Detect which cell encompasses the target text, then output its (X, Y) center coordinate. 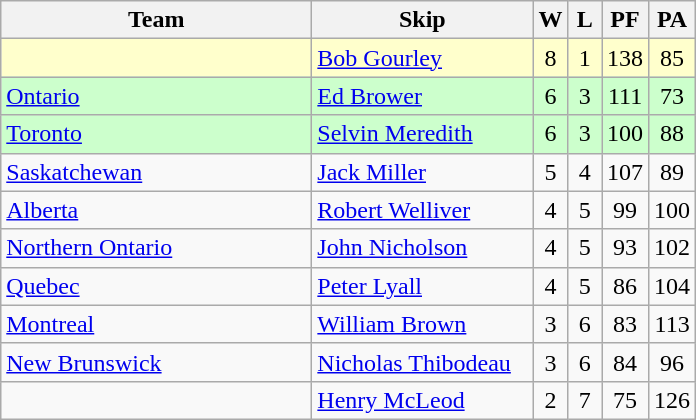
Robert Welliver (422, 210)
Skip (422, 20)
73 (672, 96)
102 (672, 248)
Ontario (156, 96)
93 (626, 248)
Jack Miller (422, 172)
Toronto (156, 134)
75 (626, 400)
Nicholas Thibodeau (422, 362)
PA (672, 20)
99 (626, 210)
Northern Ontario (156, 248)
Montreal (156, 324)
7 (585, 400)
Henry McLeod (422, 400)
1 (585, 58)
111 (626, 96)
8 (550, 58)
2 (550, 400)
W (550, 20)
New Brunswick (156, 362)
104 (672, 286)
Bob Gourley (422, 58)
107 (626, 172)
Quebec (156, 286)
William Brown (422, 324)
John Nicholson (422, 248)
86 (626, 286)
L (585, 20)
Alberta (156, 210)
PF (626, 20)
113 (672, 324)
84 (626, 362)
85 (672, 58)
88 (672, 134)
89 (672, 172)
126 (672, 400)
Saskatchewan (156, 172)
83 (626, 324)
Peter Lyall (422, 286)
Ed Brower (422, 96)
Team (156, 20)
Selvin Meredith (422, 134)
96 (672, 362)
138 (626, 58)
